Provide the [X, Y] coordinate of the cell's center where the given text is located.  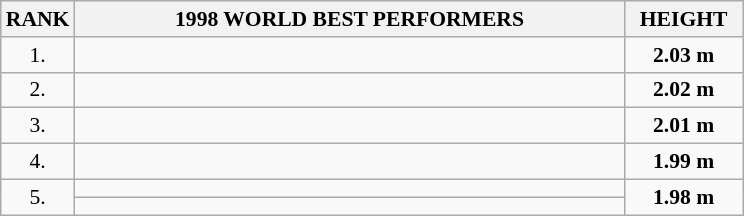
HEIGHT [684, 19]
1.99 m [684, 162]
3. [38, 126]
1998 WORLD BEST PERFORMERS [349, 19]
RANK [38, 19]
2.03 m [684, 55]
1. [38, 55]
2.02 m [684, 90]
1.98 m [684, 197]
2.01 m [684, 126]
5. [38, 197]
2. [38, 90]
4. [38, 162]
